Output the [x, y] coordinate of the center of the cell containing the given text.  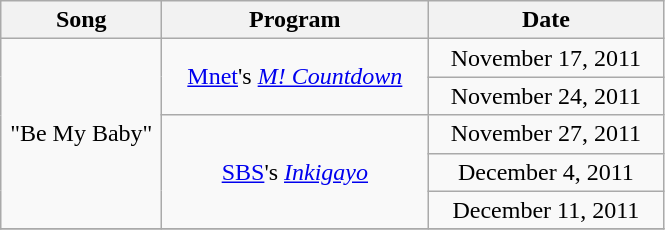
November 27, 2011 [546, 134]
November 24, 2011 [546, 96]
December 4, 2011 [546, 172]
Date [546, 20]
Mnet's M! Countdown [295, 77]
November 17, 2011 [546, 58]
December 11, 2011 [546, 210]
SBS's Inkigayo [295, 172]
Song [82, 20]
"Be My Baby" [82, 134]
Program [295, 20]
